From the cell containing the given text, extract its center point as (x, y) coordinate. 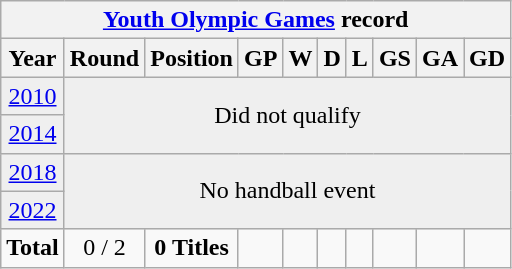
L (360, 58)
2022 (33, 210)
W (300, 58)
2014 (33, 134)
Youth Olympic Games record (256, 20)
Position (192, 58)
GA (440, 58)
GS (394, 58)
2010 (33, 96)
Total (33, 248)
D (332, 58)
2018 (33, 172)
0 Titles (192, 248)
0 / 2 (104, 248)
Did not qualify (287, 115)
GD (488, 58)
No handball event (287, 191)
Round (104, 58)
Year (33, 58)
GP (260, 58)
